For the text-containing cell, return its midpoint in (X, Y) coordinate format. 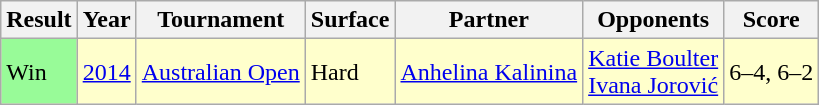
Opponents (654, 20)
6–4, 6–2 (772, 72)
Score (772, 20)
Hard (350, 72)
Surface (350, 20)
Katie Boulter Ivana Jorović (654, 72)
Year (106, 20)
Tournament (220, 20)
Win (39, 72)
Australian Open (220, 72)
Partner (489, 20)
Anhelina Kalinina (489, 72)
Result (39, 20)
2014 (106, 72)
